Find where the given text appears and provide that cell's center as [x, y] coordinate. 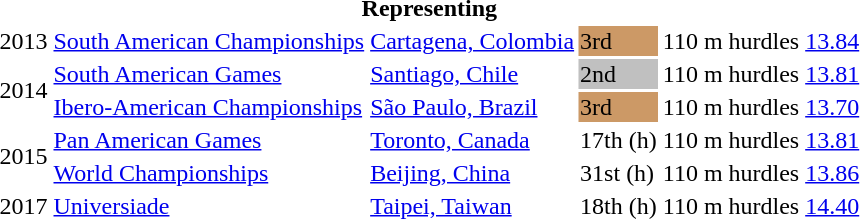
Beijing, China [472, 173]
São Paulo, Brazil [472, 107]
Pan American Games [209, 140]
31st (h) [619, 173]
Ibero-American Championships [209, 107]
Toronto, Canada [472, 140]
Cartagena, Colombia [472, 41]
World Championships [209, 173]
South American Championships [209, 41]
17th (h) [619, 140]
South American Games [209, 74]
Santiago, Chile [472, 74]
2nd [619, 74]
